Return [x, y] of the center of cell containing provided text 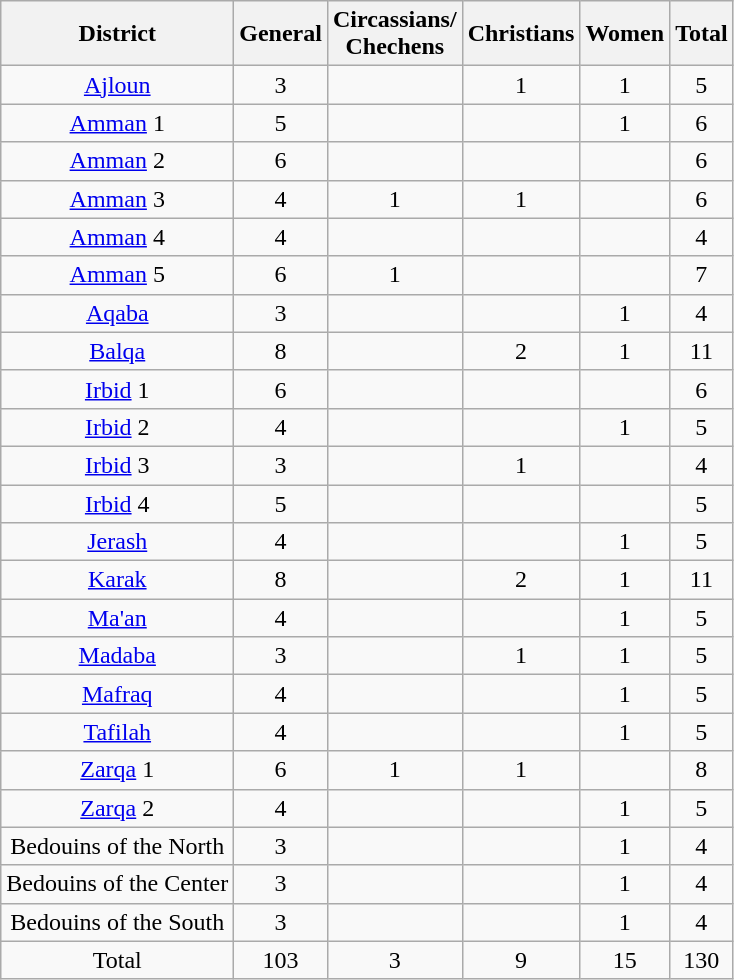
Amman 1 [118, 123]
Irbid 1 [118, 389]
Tafilah [118, 732]
Ajloun [118, 85]
Women [625, 34]
Irbid 4 [118, 503]
Bedouins of the South [118, 922]
Aqaba [118, 313]
Bedouins of the Center [118, 884]
Amman 4 [118, 237]
Circassians/Chechens [394, 34]
130 [702, 960]
Ma'an [118, 618]
Amman 3 [118, 199]
Irbid 2 [118, 427]
Irbid 3 [118, 465]
Zarqa 1 [118, 770]
Karak [118, 580]
7 [702, 275]
General [281, 34]
District [118, 34]
Amman 2 [118, 161]
Christians [521, 34]
Bedouins of the North [118, 846]
103 [281, 960]
Madaba [118, 656]
Zarqa 2 [118, 808]
Amman 5 [118, 275]
9 [521, 960]
Mafraq [118, 694]
15 [625, 960]
Balqa [118, 351]
Jerash [118, 542]
